Output the [x, y] coordinate of the center of the cell containing the given text.  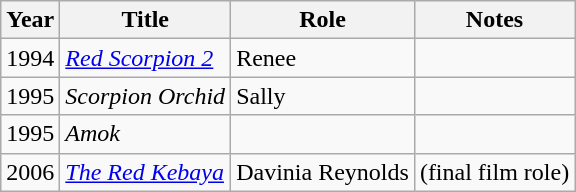
Sally [323, 96]
Red Scorpion 2 [146, 58]
Scorpion Orchid [146, 96]
Davinia Reynolds [323, 172]
2006 [30, 172]
The Red Kebaya [146, 172]
Notes [494, 20]
Role [323, 20]
(final film role) [494, 172]
1994 [30, 58]
Amok [146, 134]
Title [146, 20]
Renee [323, 58]
Year [30, 20]
